Find where the given text appears and provide that cell's center as [X, Y] coordinate. 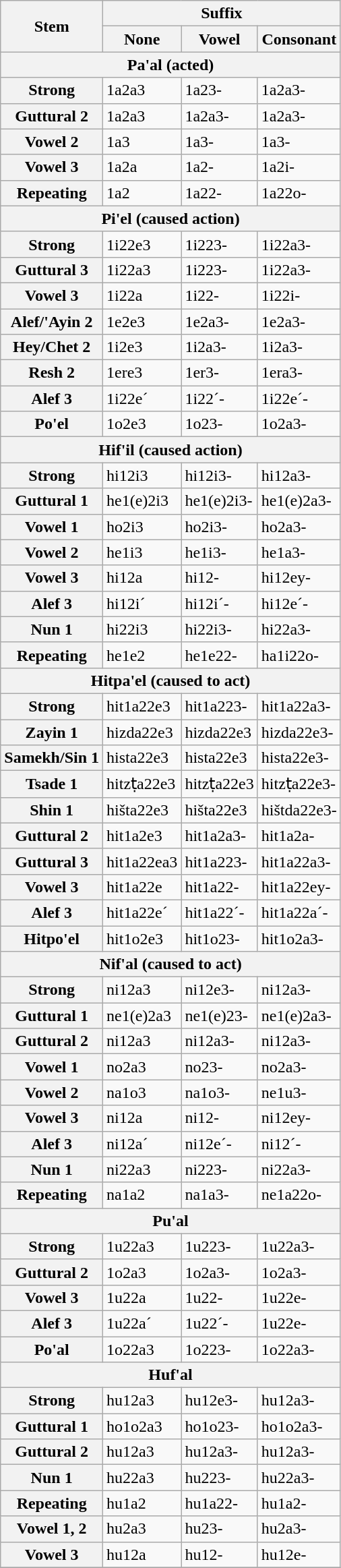
he1e22- [220, 655]
hu1a2 [142, 1503]
1o22a3 [142, 1349]
hi12a [142, 578]
hu22a3- [299, 1478]
ni12a [142, 1118]
ho2i3 [142, 527]
hit1a22e´ [142, 912]
he1(e)2a3- [299, 501]
hu1a2- [299, 1503]
hi12i3 [142, 475]
Po'el [52, 424]
hit1a22a´- [299, 912]
hu12a [142, 1555]
1o2e3 [142, 424]
na1a2 [142, 1195]
he1(e)2i3- [220, 501]
Tsade 1 [52, 784]
he1e2 [142, 655]
hi22i3- [220, 629]
hu223- [220, 1478]
1o23- [220, 424]
1u22´- [220, 1323]
Vowel 1, 2 [52, 1529]
ho2a3- [299, 527]
he1a3- [299, 552]
no23- [220, 1067]
None [142, 39]
hu12e- [299, 1555]
1u22a3 [142, 1246]
1u22a [142, 1298]
Nif'al (caused to act) [171, 964]
na1o3- [220, 1093]
1a2a [142, 167]
1a2- [220, 167]
na1a3- [220, 1195]
ni223- [220, 1169]
1i22a [142, 295]
ho1o2a3 [142, 1426]
hu23- [220, 1529]
ne1(e)2a3- [299, 1016]
Stem [52, 26]
hu12- [220, 1555]
hištda22e3- [299, 810]
1i22i- [299, 295]
1e2e3 [142, 322]
1u22a3- [299, 1246]
Suffix [222, 13]
hit1o2e3 [142, 938]
hit1a2a- [299, 836]
ni22a3 [142, 1169]
1i22a3 [142, 270]
Po'al [52, 1349]
hit1o23- [220, 938]
no2a3 [142, 1067]
1i22e´- [299, 399]
1era3- [299, 373]
hit1a22- [220, 887]
hi12e´- [299, 604]
1er3- [220, 373]
hu22a3 [142, 1478]
hu12e3- [220, 1401]
hit1a2a3- [220, 836]
ni22a3- [299, 1169]
Hey/Chet 2 [52, 347]
ho1o23- [220, 1426]
hista22e3- [299, 758]
ni12a´ [142, 1144]
1i22e3 [142, 244]
ni12´- [299, 1144]
Huf'al [171, 1375]
hit1a22e3 [142, 706]
ni12ey- [299, 1118]
hit1o2a3- [299, 938]
1i22e´ [142, 399]
he1i3 [142, 552]
Hitpo'el [52, 938]
Resh 2 [52, 373]
hit1a22e [142, 887]
hi12- [220, 578]
hu2a3 [142, 1529]
1o223- [220, 1349]
hu1a22- [220, 1503]
hi22a3- [299, 629]
Hif'il (caused action) [171, 450]
1a2i- [299, 167]
1a23- [220, 90]
ne1u3- [299, 1093]
ne1(e)23- [220, 1016]
1u22a´ [142, 1323]
hi12a3- [299, 475]
Samekh/Sin 1 [52, 758]
1o22a3- [299, 1349]
hizda22e3- [299, 732]
ni12e3- [220, 990]
hi12i´- [220, 604]
1u223- [220, 1246]
he1i3- [220, 552]
Zayin 1 [52, 732]
ha1i22o- [299, 655]
1a22o- [299, 193]
hitzṭa22e3- [299, 784]
na1o3 [142, 1093]
1i22´- [220, 399]
hi12ey- [299, 578]
Vowel [220, 39]
ho2i3- [220, 527]
he1(e)2i3 [142, 501]
ho1o2a3- [299, 1426]
1i2e3 [142, 347]
Pu'al [171, 1221]
ne1(e)2a3 [142, 1016]
Consonant [299, 39]
hit1a22ea3 [142, 861]
1a3 [142, 142]
ni12e´- [220, 1144]
1u22- [220, 1298]
Pi'el (caused action) [171, 219]
hi22i3 [142, 629]
1a22- [220, 193]
ne1a22o- [299, 1195]
1ere3 [142, 373]
Alef/'Ayin 2 [52, 322]
Shin 1 [52, 810]
1i22- [220, 295]
Pa'al (acted) [171, 65]
1a2 [142, 193]
ni12- [220, 1118]
hi12i´ [142, 604]
no2a3- [299, 1067]
hu2a3- [299, 1529]
1o2a3 [142, 1272]
hi12i3- [220, 475]
hit1a2e3 [142, 836]
hit1a22ey- [299, 887]
Hitpa'el (caused to act) [171, 680]
hit1a22´- [220, 912]
